Return (x, y) of the center of cell containing provided text 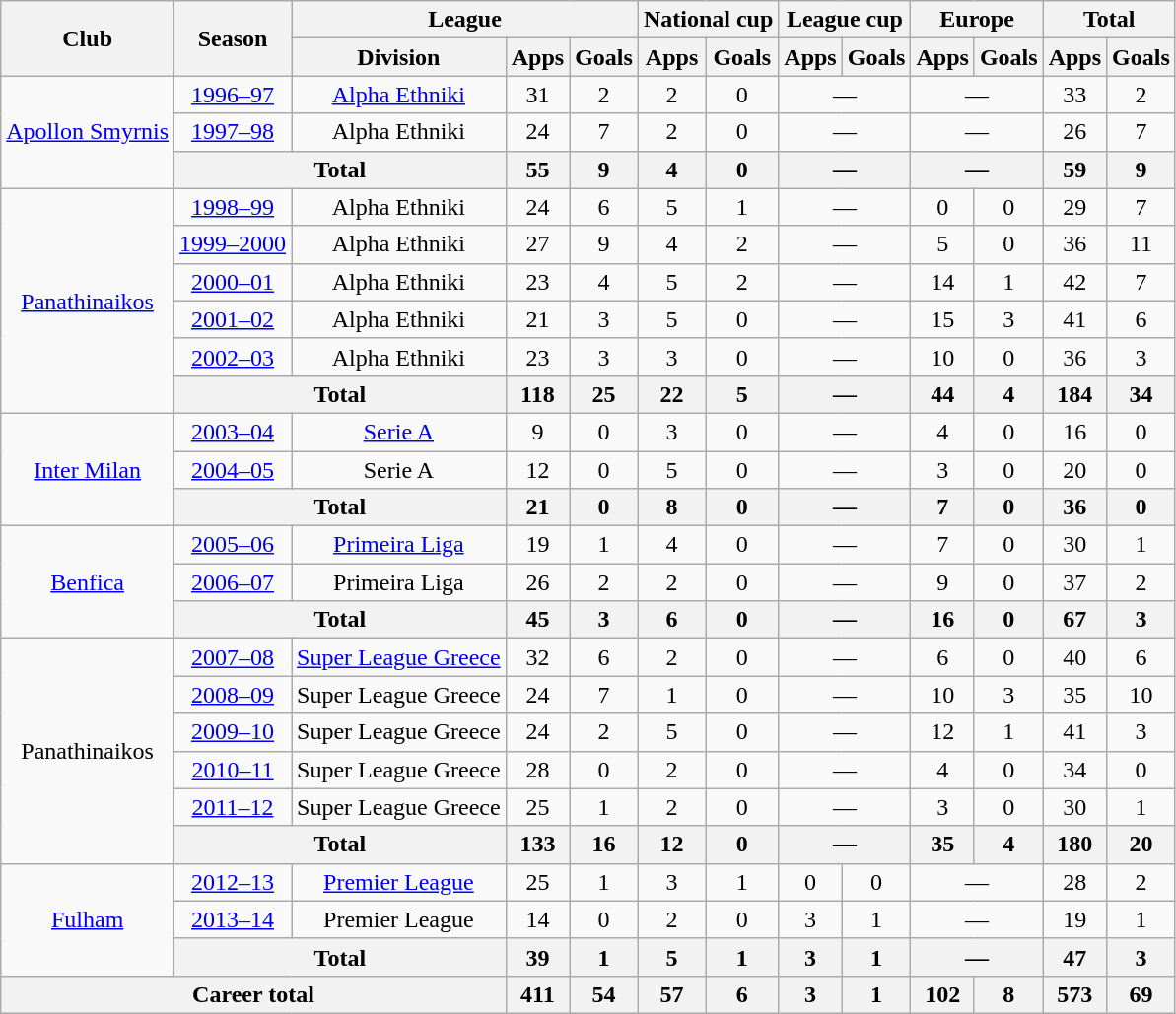
Season (233, 38)
Career total (253, 994)
1999–2000 (233, 244)
45 (537, 620)
Club (88, 38)
67 (1074, 620)
47 (1074, 957)
15 (942, 319)
32 (537, 657)
2004–05 (233, 470)
Fulham (88, 919)
39 (537, 957)
Benfica (88, 582)
29 (1074, 207)
2013–14 (233, 919)
Inter Milan (88, 469)
2006–07 (233, 582)
44 (942, 394)
2010–11 (233, 770)
National cup (708, 20)
League cup (845, 20)
2001–02 (233, 319)
31 (537, 95)
2000–01 (233, 282)
Division (399, 57)
102 (942, 994)
33 (1074, 95)
1998–99 (233, 207)
2007–08 (233, 657)
22 (671, 394)
411 (537, 994)
184 (1074, 394)
League (465, 20)
1996–97 (233, 95)
54 (604, 994)
Europe (977, 20)
2005–06 (233, 545)
27 (537, 244)
2002–03 (233, 357)
1997–98 (233, 132)
2012–13 (233, 882)
11 (1141, 244)
37 (1074, 582)
133 (537, 845)
42 (1074, 282)
69 (1141, 994)
118 (537, 394)
573 (1074, 994)
57 (671, 994)
Apollon Smyrnis (88, 132)
40 (1074, 657)
180 (1074, 845)
2011–12 (233, 807)
55 (537, 169)
2008–09 (233, 695)
2003–04 (233, 432)
2009–10 (233, 732)
59 (1074, 169)
